Provide the [x, y] coordinate of the cell's center where the given text is located.  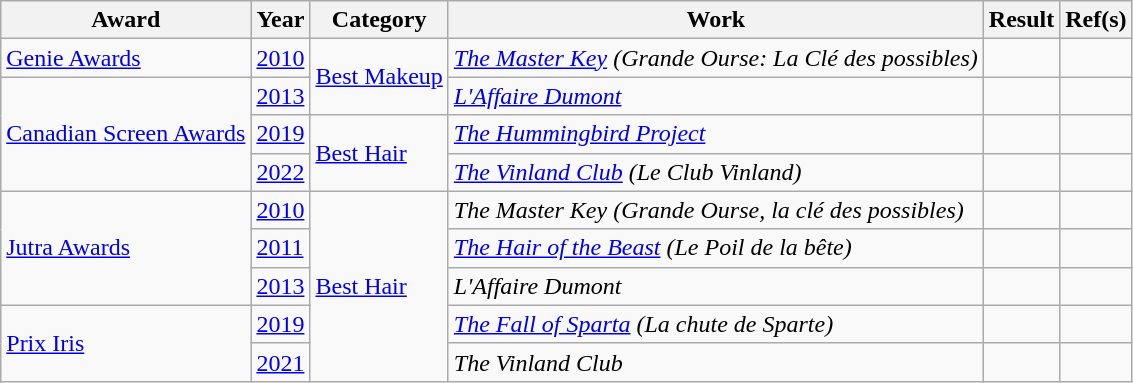
Award [126, 20]
Category [379, 20]
Result [1021, 20]
The Hummingbird Project [716, 134]
The Master Key (Grande Ourse: La Clé des possibles) [716, 58]
2021 [280, 362]
Jutra Awards [126, 248]
Best Makeup [379, 77]
The Vinland Club (Le Club Vinland) [716, 172]
2022 [280, 172]
The Fall of Sparta (La chute de Sparte) [716, 324]
Year [280, 20]
The Vinland Club [716, 362]
Ref(s) [1096, 20]
Work [716, 20]
The Hair of the Beast (Le Poil de la bête) [716, 248]
The Master Key (Grande Ourse, la clé des possibles) [716, 210]
2011 [280, 248]
Canadian Screen Awards [126, 134]
Prix Iris [126, 343]
Genie Awards [126, 58]
